Search for the cell housing the specified text and yield its [X, Y] center coordinate. 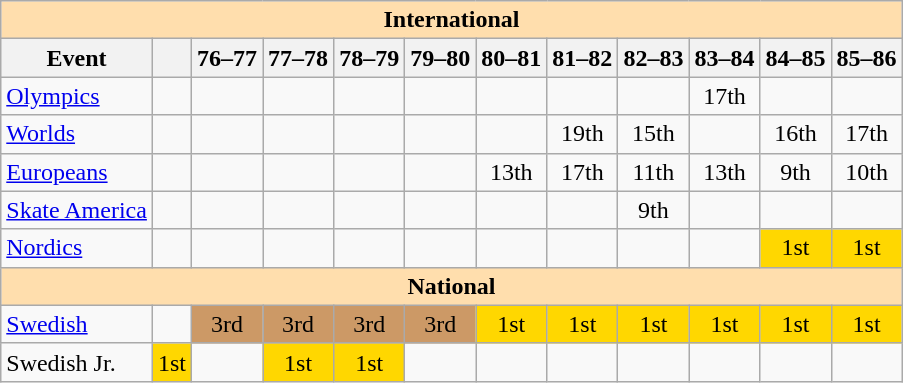
15th [654, 134]
Skate America [77, 210]
10th [866, 172]
16th [796, 134]
Event [77, 58]
80–81 [512, 58]
Nordics [77, 248]
78–79 [370, 58]
11th [654, 172]
85–86 [866, 58]
Olympics [77, 96]
83–84 [724, 58]
Europeans [77, 172]
Worlds [77, 134]
National [452, 286]
Swedish [77, 324]
Swedish Jr. [77, 362]
84–85 [796, 58]
79–80 [440, 58]
77–78 [298, 58]
19th [582, 134]
International [452, 20]
81–82 [582, 58]
76–77 [228, 58]
82–83 [654, 58]
